For the text-containing cell, return its midpoint in (X, Y) coordinate format. 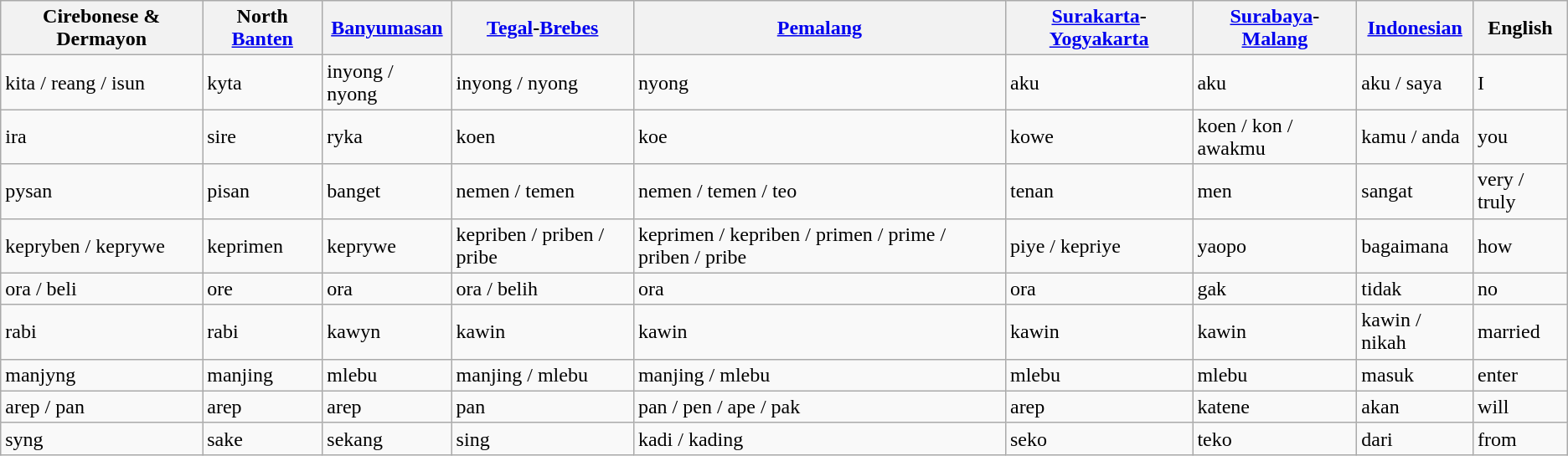
nemen / temen (543, 191)
from (1521, 438)
ora / belih (543, 289)
koe (819, 137)
kepriben / priben / pribe (543, 246)
keprimen / kepriben / primen / prime / priben / pribe (819, 246)
kawin / nikah (1416, 331)
manjing (263, 375)
syng (102, 438)
nyong (819, 82)
pan (543, 407)
manjyng (102, 375)
ira (102, 137)
Indonesian (1416, 28)
kowe (1099, 137)
ora / beli (102, 289)
teko (1275, 438)
very / truly (1521, 191)
kepryben / keprywe (102, 246)
how (1521, 246)
pisan (263, 191)
kyta (263, 82)
aku / saya (1416, 82)
pysan (102, 191)
sire (263, 137)
ryka (387, 137)
ore (263, 289)
Tegal-Brebes (543, 28)
yaopo (1275, 246)
sekang (387, 438)
tenan (1099, 191)
koen / kon / awakmu (1275, 137)
English (1521, 28)
piye / kepriye (1099, 246)
will (1521, 407)
Banyumasan (387, 28)
gak (1275, 289)
sing (543, 438)
akan (1416, 407)
kita / reang / isun (102, 82)
Cirebonese & Dermayon (102, 28)
North Banten (263, 28)
banget (387, 191)
masuk (1416, 375)
keprimen (263, 246)
tidak (1416, 289)
arep / pan (102, 407)
kadi / kading (819, 438)
dari (1416, 438)
kawyn (387, 331)
pan / pen / ape / pak (819, 407)
Pemalang (819, 28)
bagaimana (1416, 246)
men (1275, 191)
seko (1099, 438)
married (1521, 331)
sake (263, 438)
I (1521, 82)
kamu / anda (1416, 137)
koen (543, 137)
enter (1521, 375)
no (1521, 289)
Surakarta-Yogyakarta (1099, 28)
nemen / temen / teo (819, 191)
keprywe (387, 246)
katene (1275, 407)
you (1521, 137)
sangat (1416, 191)
Surabaya-Malang (1275, 28)
